Provide the (X, Y) coordinate of the cell's center where the given text is located.  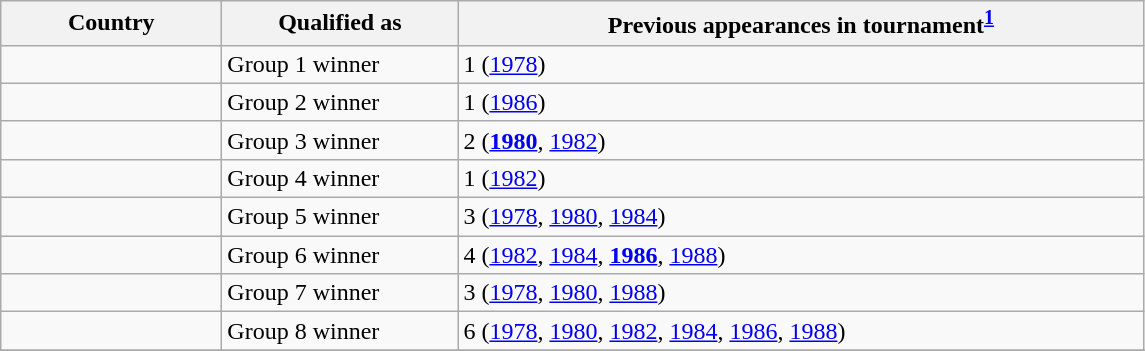
Group 5 winner (340, 217)
4 (1982, 1984, 1986, 1988) (801, 255)
6 (1978, 1980, 1982, 1984, 1986, 1988) (801, 331)
3 (1978, 1980, 1984) (801, 217)
Qualified as (340, 24)
Group 4 winner (340, 178)
1 (1978) (801, 64)
3 (1978, 1980, 1988) (801, 293)
1 (1986) (801, 102)
Group 2 winner (340, 102)
Country (112, 24)
2 (1980, 1982) (801, 140)
Group 7 winner (340, 293)
Previous appearances in tournament1 (801, 24)
1 (1982) (801, 178)
Group 6 winner (340, 255)
Group 8 winner (340, 331)
Group 1 winner (340, 64)
Group 3 winner (340, 140)
